From the cell containing the given text, extract its center point as (X, Y) coordinate. 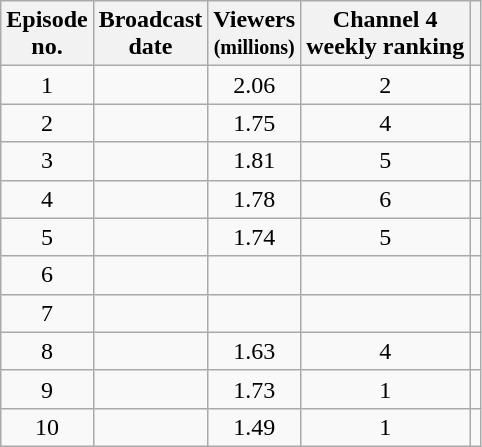
9 (47, 389)
8 (47, 351)
7 (47, 313)
1.74 (254, 237)
2.06 (254, 85)
Broadcastdate (150, 34)
10 (47, 427)
1.49 (254, 427)
Viewers(millions) (254, 34)
1.73 (254, 389)
1.63 (254, 351)
1.78 (254, 199)
1.81 (254, 161)
Episodeno. (47, 34)
1.75 (254, 123)
Channel 4weekly ranking (386, 34)
3 (47, 161)
